Locate the cell with the specified text and output its [x, y] center coordinate. 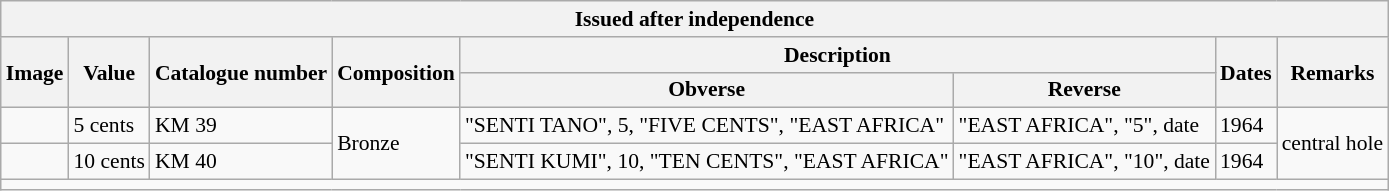
KM 40 [241, 162]
Catalogue number [241, 72]
"SENTI KUMI", 10, "TEN CENTS", "EAST AFRICA" [707, 162]
"SENTI TANO", 5, "FIVE CENTS", "EAST AFRICA" [707, 126]
10 cents [108, 162]
5 cents [108, 126]
Remarks [1332, 72]
Composition [396, 72]
central hole [1332, 144]
Issued after independence [694, 19]
Bronze [396, 144]
Image [35, 72]
Description [838, 55]
KM 39 [241, 126]
"EAST AFRICA", "10", date [1084, 162]
Obverse [707, 90]
Reverse [1084, 90]
"EAST AFRICA", "5", date [1084, 126]
Value [108, 72]
Dates [1246, 72]
